Extract the [x, y] coordinate from the center of the cell holding the provided text.  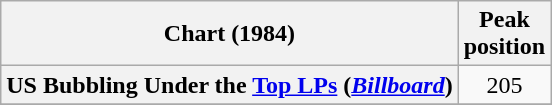
205 [504, 85]
Chart (1984) [230, 34]
US Bubbling Under the Top LPs (Billboard) [230, 85]
Peak position [504, 34]
